Extract the (x, y) coordinate from the center of the cell holding the provided text.  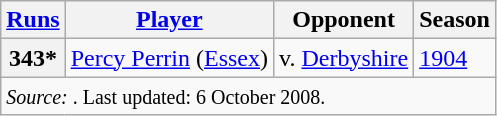
Player (169, 20)
Source: . Last updated: 6 October 2008. (248, 96)
v. Derbyshire (344, 58)
1904 (455, 58)
Opponent (344, 20)
Percy Perrin (Essex) (169, 58)
Runs (33, 20)
343* (33, 58)
Season (455, 20)
